Detect which cell encompasses the target text, then output its [X, Y] center coordinate. 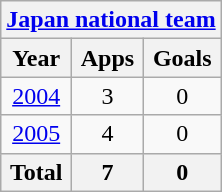
3 [108, 96]
Apps [108, 58]
7 [108, 172]
Japan national team [111, 20]
4 [108, 134]
Total [36, 172]
2004 [36, 96]
2005 [36, 134]
Year [36, 58]
Goals [182, 58]
